From the cell containing the given text, extract its center point as [x, y] coordinate. 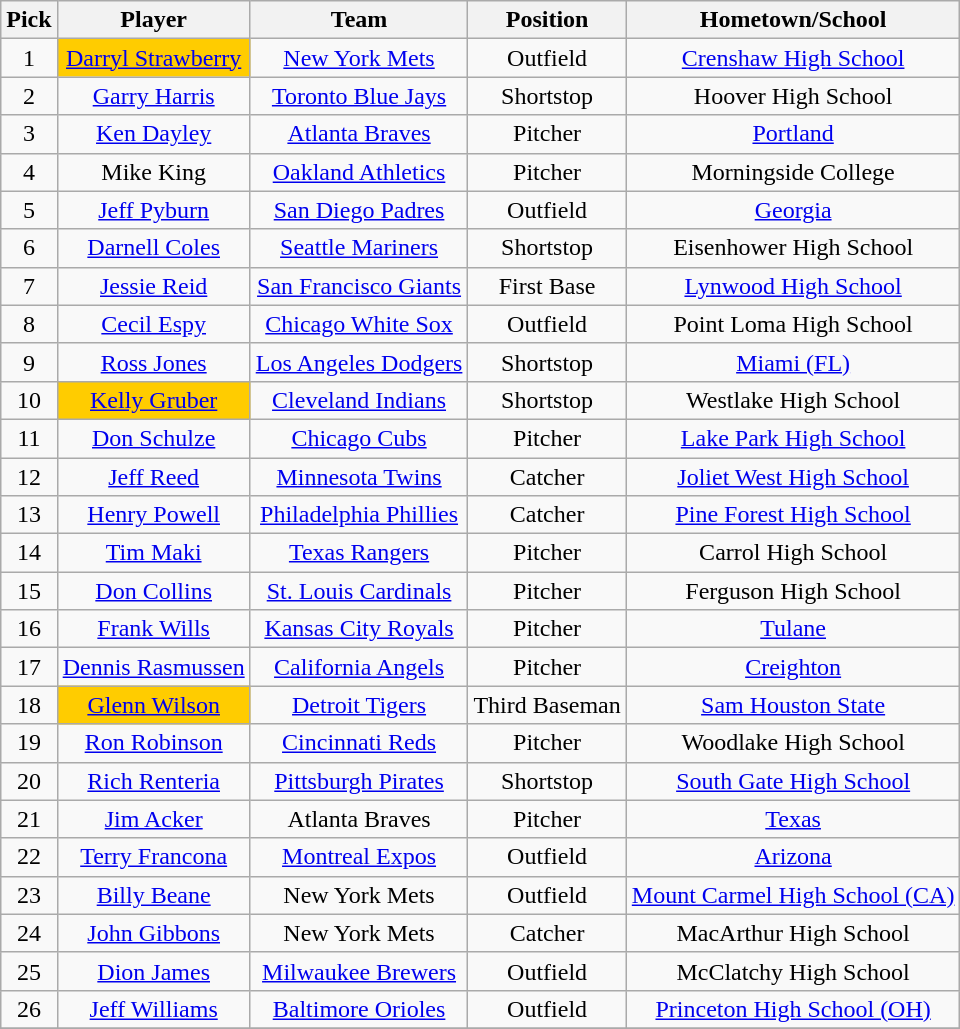
Point Loma High School [793, 324]
16 [29, 629]
First Base [547, 286]
Texas Rangers [359, 553]
Third Baseman [547, 705]
Pittsburgh Pirates [359, 781]
3 [29, 134]
22 [29, 857]
Westlake High School [793, 400]
South Gate High School [793, 781]
St. Louis Cardinals [359, 591]
Joliet West High School [793, 477]
Jim Acker [154, 819]
Montreal Expos [359, 857]
Kelly Gruber [154, 400]
McClatchy High School [793, 971]
Darnell Coles [154, 248]
Eisenhower High School [793, 248]
Morningside College [793, 172]
Chicago White Sox [359, 324]
San Diego Padres [359, 210]
15 [29, 591]
14 [29, 553]
Pine Forest High School [793, 515]
20 [29, 781]
Dennis Rasmussen [154, 667]
6 [29, 248]
Portland [793, 134]
Philadelphia Phillies [359, 515]
Jeff Reed [154, 477]
Cincinnati Reds [359, 743]
San Francisco Giants [359, 286]
Crenshaw High School [793, 58]
25 [29, 971]
Hoover High School [793, 96]
Don Schulze [154, 438]
8 [29, 324]
Terry Francona [154, 857]
Detroit Tigers [359, 705]
Minnesota Twins [359, 477]
18 [29, 705]
Cleveland Indians [359, 400]
Team [359, 20]
Pick [29, 20]
13 [29, 515]
Frank Wills [154, 629]
Tim Maki [154, 553]
Arizona [793, 857]
Toronto Blue Jays [359, 96]
1 [29, 58]
Cecil Espy [154, 324]
Milwaukee Brewers [359, 971]
Rich Renteria [154, 781]
Los Angeles Dodgers [359, 362]
Mike King [154, 172]
17 [29, 667]
Miami (FL) [793, 362]
2 [29, 96]
Ross Jones [154, 362]
Texas [793, 819]
Princeton High School (OH) [793, 1009]
Jessie Reid [154, 286]
12 [29, 477]
Garry Harris [154, 96]
Tulane [793, 629]
Kansas City Royals [359, 629]
Georgia [793, 210]
Lake Park High School [793, 438]
26 [29, 1009]
Billy Beane [154, 895]
23 [29, 895]
Player [154, 20]
Carrol High School [793, 553]
MacArthur High School [793, 933]
Jeff Williams [154, 1009]
Woodlake High School [793, 743]
Don Collins [154, 591]
Dion James [154, 971]
Seattle Mariners [359, 248]
Glenn Wilson [154, 705]
Creighton [793, 667]
Oakland Athletics [359, 172]
Darryl Strawberry [154, 58]
Baltimore Orioles [359, 1009]
California Angels [359, 667]
Position [547, 20]
Chicago Cubs [359, 438]
4 [29, 172]
9 [29, 362]
Mount Carmel High School (CA) [793, 895]
Jeff Pyburn [154, 210]
Ron Robinson [154, 743]
24 [29, 933]
7 [29, 286]
Henry Powell [154, 515]
10 [29, 400]
Ken Dayley [154, 134]
Sam Houston State [793, 705]
5 [29, 210]
21 [29, 819]
John Gibbons [154, 933]
19 [29, 743]
Ferguson High School [793, 591]
Lynwood High School [793, 286]
11 [29, 438]
Hometown/School [793, 20]
